Provide the (x, y) coordinate of the cell's center where the given text is located.  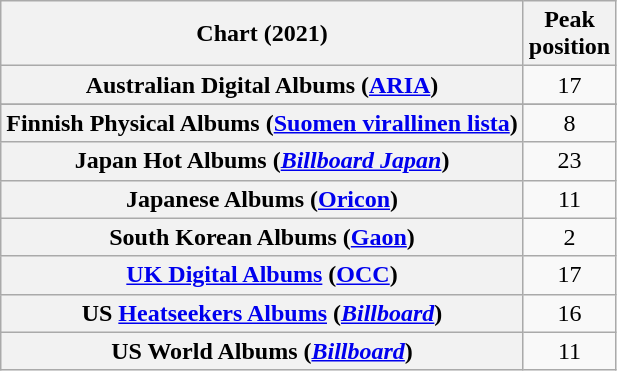
Australian Digital Albums (ARIA) (262, 85)
2 (569, 237)
US Heatseekers Albums (Billboard) (262, 313)
16 (569, 313)
Finnish Physical Albums (Suomen virallinen lista) (262, 123)
23 (569, 161)
Japan Hot Albums (Billboard Japan) (262, 161)
South Korean Albums (Gaon) (262, 237)
8 (569, 123)
Chart (2021) (262, 34)
US World Albums (Billboard) (262, 351)
Peakposition (569, 34)
UK Digital Albums (OCC) (262, 275)
Japanese Albums (Oricon) (262, 199)
